Extract the (X, Y) coordinate from the center of the cell holding the provided text.  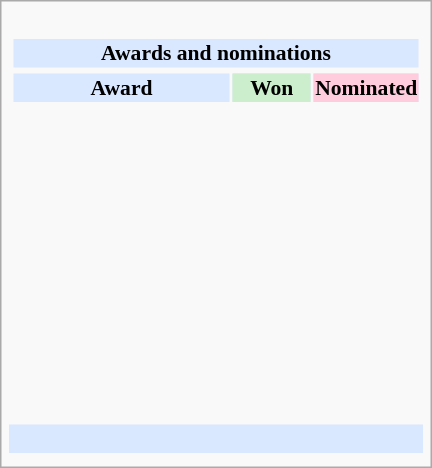
Awards and nominations Award Won Nominated (216, 215)
Won (272, 87)
Award (121, 87)
Awards and nominations (216, 53)
Nominated (366, 87)
